Locate the cell with the specified text and output its (X, Y) center coordinate. 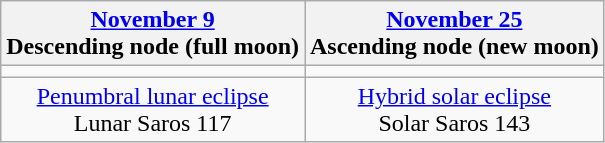
November 9Descending node (full moon) (153, 34)
November 25Ascending node (new moon) (454, 34)
Hybrid solar eclipseSolar Saros 143 (454, 110)
Penumbral lunar eclipseLunar Saros 117 (153, 110)
